Extract the (x, y) coordinate from the center of the cell holding the provided text.  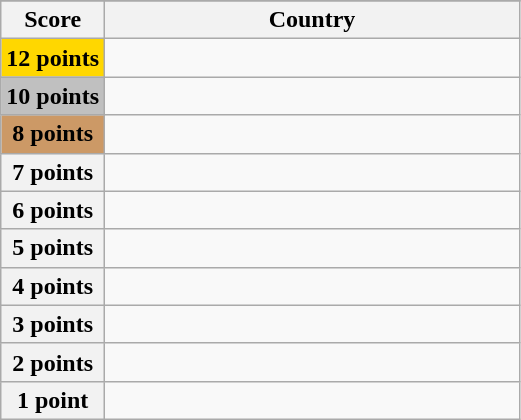
5 points (53, 248)
4 points (53, 286)
Score (53, 20)
10 points (53, 96)
6 points (53, 210)
3 points (53, 324)
1 point (53, 400)
2 points (53, 362)
8 points (53, 134)
7 points (53, 172)
Country (312, 20)
12 points (53, 58)
